Detect which cell encompasses the target text, then output its (x, y) center coordinate. 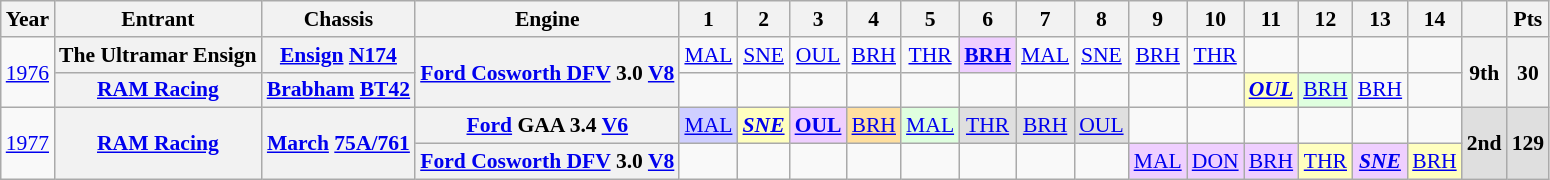
The Ultramar Ensign (158, 55)
DON (1216, 162)
9 (1158, 19)
Year (28, 19)
12 (1326, 19)
129 (1528, 144)
1 (708, 19)
2nd (1484, 144)
Ford GAA 3.4 V6 (547, 126)
1977 (28, 144)
11 (1272, 19)
9th (1484, 72)
4 (874, 19)
30 (1528, 72)
1976 (28, 72)
10 (1216, 19)
14 (1434, 19)
7 (1045, 19)
3 (818, 19)
6 (988, 19)
Pts (1528, 19)
13 (1380, 19)
Ensign N174 (338, 55)
Brabham BT42 (338, 90)
2 (763, 19)
Chassis (338, 19)
Entrant (158, 19)
5 (930, 19)
March 75A/761 (338, 144)
Engine (547, 19)
8 (1101, 19)
